For the text-containing cell, return its midpoint in (X, Y) coordinate format. 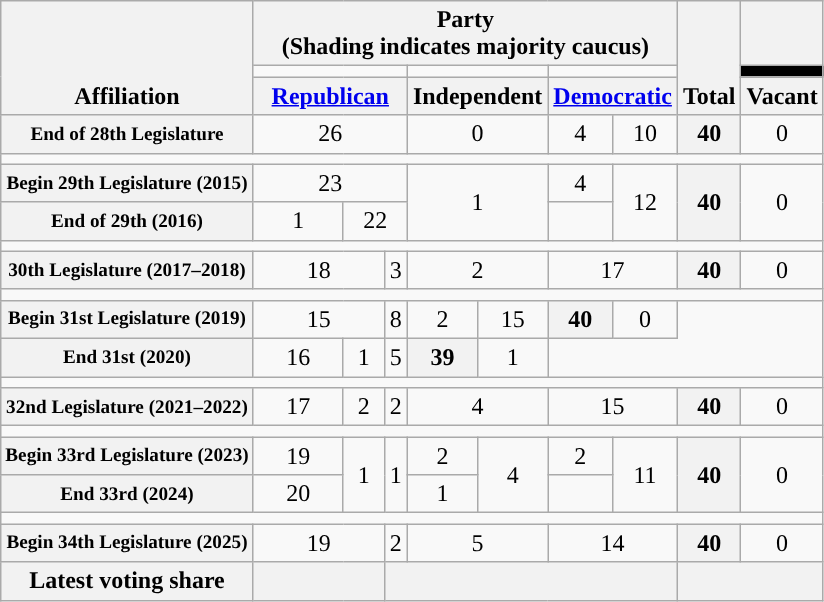
Begin 33rd Legislature (2023) (127, 456)
26 (330, 134)
Independent (477, 96)
Begin 31st Legislature (2019) (127, 319)
Party (Shading indicates majority caucus) (465, 34)
Vacant (782, 96)
39 (442, 357)
18 (318, 270)
Affiliation (127, 58)
End 31st (2020) (127, 357)
20 (298, 494)
14 (613, 543)
12 (646, 202)
30th Legislature (2017–2018) (127, 270)
Latest voting share (127, 581)
8 (396, 319)
3 (396, 270)
23 (330, 183)
16 (298, 357)
10 (646, 134)
Total (709, 58)
End of 29th (2016) (127, 221)
Begin 29th Legislature (2015) (127, 183)
End 33rd (2024) (127, 494)
32nd Legislature (2021–2022) (127, 407)
11 (646, 475)
Democratic (613, 96)
Republican (330, 96)
Begin 34th Legislature (2025) (127, 543)
22 (375, 221)
End of 28th Legislature (127, 134)
